Find where the given text appears and provide that cell's center as (x, y) coordinate. 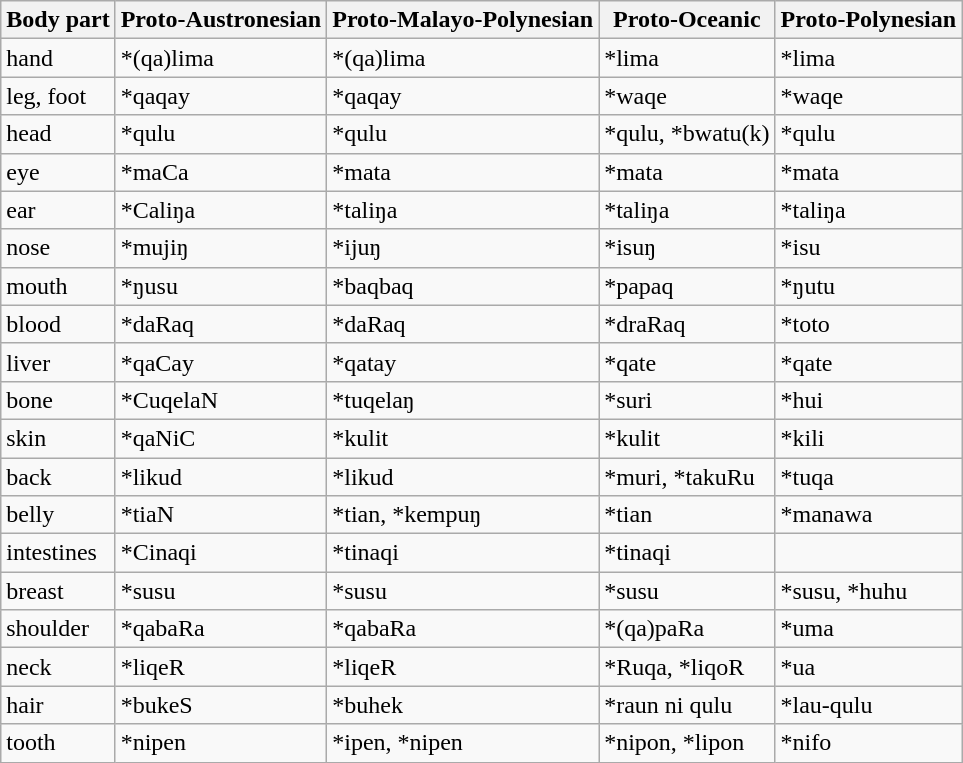
*isuŋ (687, 248)
*kili (868, 438)
*tuqelaŋ (463, 400)
*nifo (868, 743)
*Ruqa, *liqoR (687, 667)
*susu, *huhu (868, 591)
*ŋusu (221, 286)
back (58, 477)
Body part (58, 20)
*tiaN (221, 515)
*lau-qulu (868, 705)
eye (58, 172)
tooth (58, 743)
*manawa (868, 515)
*baqbaq (463, 286)
*qaCay (221, 362)
Proto-Polynesian (868, 20)
blood (58, 324)
ear (58, 210)
head (58, 134)
liver (58, 362)
*qatay (463, 362)
Proto-Austronesian (221, 20)
*ijuŋ (463, 248)
*toto (868, 324)
*uma (868, 629)
*tian (687, 515)
*CuqelaN (221, 400)
*muri, *takuRu (687, 477)
*hui (868, 400)
belly (58, 515)
neck (58, 667)
*papaq (687, 286)
shoulder (58, 629)
*suri (687, 400)
*bukeS (221, 705)
skin (58, 438)
*Caliŋa (221, 210)
*buhek (463, 705)
intestines (58, 553)
*mujiŋ (221, 248)
*(qa)paRa (687, 629)
*ŋutu (868, 286)
*tian, *kempuŋ (463, 515)
Proto-Oceanic (687, 20)
bone (58, 400)
nose (58, 248)
*ua (868, 667)
*raun ni qulu (687, 705)
*Cinaqi (221, 553)
leg, foot (58, 96)
mouth (58, 286)
hand (58, 58)
*nipen (221, 743)
hair (58, 705)
*nipon, *lipon (687, 743)
breast (58, 591)
*isu (868, 248)
*draRaq (687, 324)
*qaNiC (221, 438)
*qulu, *bwatu(k) (687, 134)
*tuqa (868, 477)
*maCa (221, 172)
Proto-Malayo-Polynesian (463, 20)
*ipen, *nipen (463, 743)
